Return (x, y) of the center of cell containing provided text 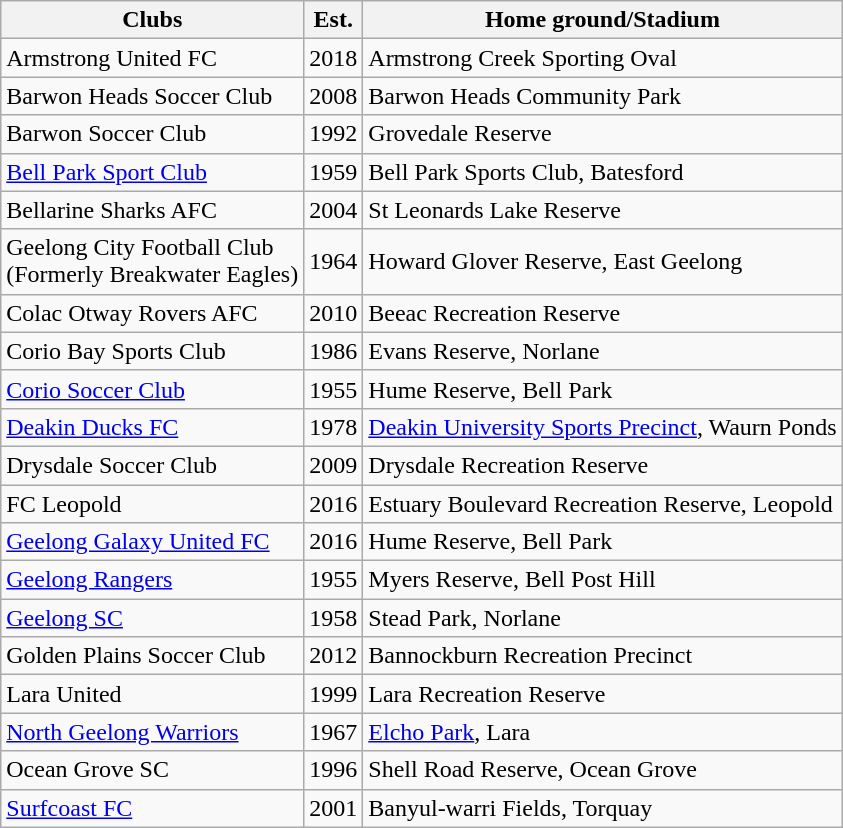
St Leonards Lake Reserve (602, 210)
Grovedale Reserve (602, 134)
2012 (334, 656)
Drysdale Recreation Reserve (602, 465)
1978 (334, 427)
Geelong Galaxy United FC (152, 542)
2008 (334, 96)
Howard Glover Reserve, East Geelong (602, 262)
Colac Otway Rovers AFC (152, 313)
Bellarine Sharks AFC (152, 210)
2001 (334, 808)
Lara United (152, 694)
Evans Reserve, Norlane (602, 351)
Golden Plains Soccer Club (152, 656)
1986 (334, 351)
Myers Reserve, Bell Post Hill (602, 580)
Bannockburn Recreation Precinct (602, 656)
1958 (334, 618)
Geelong Rangers (152, 580)
Elcho Park, Lara (602, 732)
1959 (334, 172)
Bell Park Sports Club, Batesford (602, 172)
Ocean Grove SC (152, 770)
Corio Soccer Club (152, 389)
Home ground/Stadium (602, 20)
1999 (334, 694)
Stead Park, Norlane (602, 618)
Corio Bay Sports Club (152, 351)
FC Leopold (152, 503)
1967 (334, 732)
North Geelong Warriors (152, 732)
Bell Park Sport Club (152, 172)
2009 (334, 465)
Shell Road Reserve, Ocean Grove (602, 770)
Beeac Recreation Reserve (602, 313)
2018 (334, 58)
Deakin University Sports Precinct, Waurn Ponds (602, 427)
Armstrong Creek Sporting Oval (602, 58)
Geelong City Football Club(Formerly Breakwater Eagles) (152, 262)
Est. (334, 20)
1996 (334, 770)
1992 (334, 134)
Estuary Boulevard Recreation Reserve, Leopold (602, 503)
Lara Recreation Reserve (602, 694)
Drysdale Soccer Club (152, 465)
Banyul-warri Fields, Torquay (602, 808)
Barwon Heads Soccer Club (152, 96)
Deakin Ducks FC (152, 427)
Armstrong United FC (152, 58)
2004 (334, 210)
Geelong SC (152, 618)
2010 (334, 313)
Barwon Soccer Club (152, 134)
1964 (334, 262)
Barwon Heads Community Park (602, 96)
Surfcoast FC (152, 808)
Clubs (152, 20)
